For the text-containing cell, return its midpoint in [x, y] coordinate format. 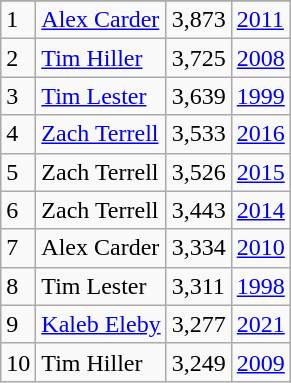
3,873 [198, 20]
1 [18, 20]
3,277 [198, 324]
2021 [260, 324]
3,526 [198, 172]
5 [18, 172]
3,249 [198, 362]
2008 [260, 58]
2011 [260, 20]
2014 [260, 210]
3,334 [198, 248]
1998 [260, 286]
3,533 [198, 134]
2010 [260, 248]
2015 [260, 172]
8 [18, 286]
2016 [260, 134]
6 [18, 210]
3,443 [198, 210]
7 [18, 248]
3,311 [198, 286]
3 [18, 96]
Kaleb Eleby [101, 324]
3,725 [198, 58]
2 [18, 58]
4 [18, 134]
2009 [260, 362]
10 [18, 362]
3,639 [198, 96]
9 [18, 324]
1999 [260, 96]
